Locate the cell with the specified text and output its [X, Y] center coordinate. 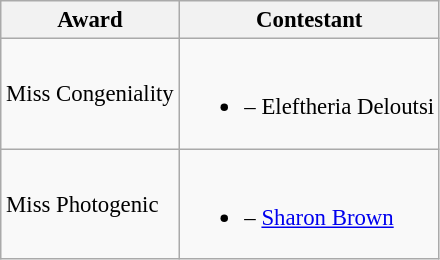
Miss Congeniality [90, 94]
Contestant [309, 20]
– Eleftheria Deloutsi [309, 94]
Award [90, 20]
Miss Photogenic [90, 204]
– Sharon Brown [309, 204]
